Search for the cell housing the specified text and yield its (x, y) center coordinate. 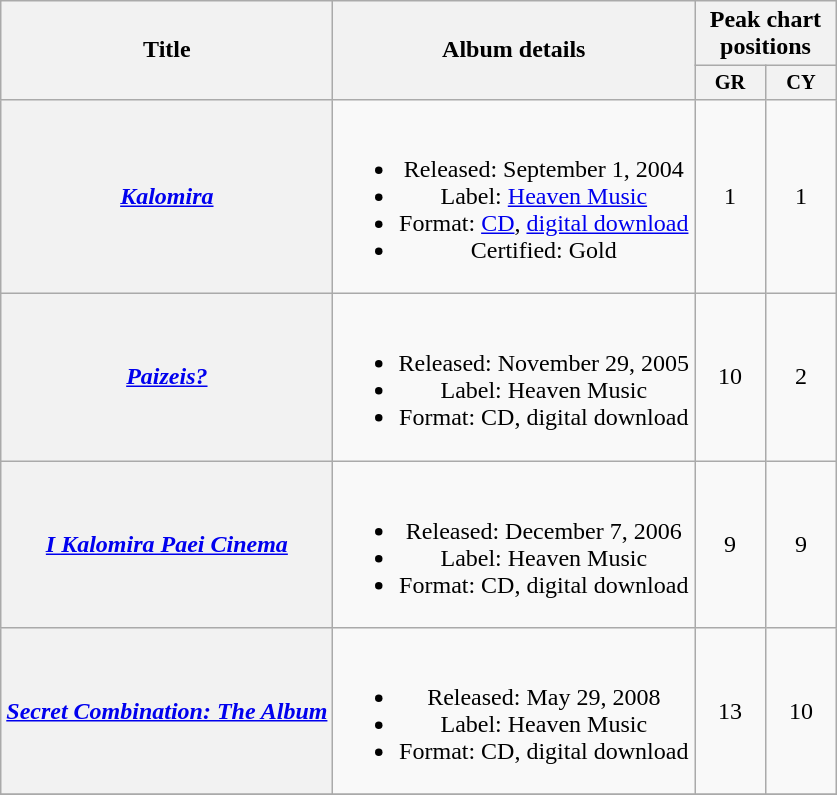
Kalomira (167, 196)
Title (167, 50)
Secret Combination: The Album (167, 712)
Released: September 1, 2004Label: Heaven MusicFormat: CD, digital downloadCertified: Gold (514, 196)
I Kalomira Paei Cinema (167, 544)
Released: December 7, 2006Label: Heaven MusicFormat: CD, digital download (514, 544)
Released: May 29, 2008Label: Heaven MusicFormat: CD, digital download (514, 712)
Album details (514, 50)
Paizeis? (167, 378)
2 (800, 378)
13 (730, 712)
CY (800, 83)
Released: November 29, 2005Label: Heaven MusicFormat: CD, digital download (514, 378)
GR (730, 83)
Peak chart positions (766, 34)
